Determine the (X, Y) coordinate at the center of the cell enclosing the given text.  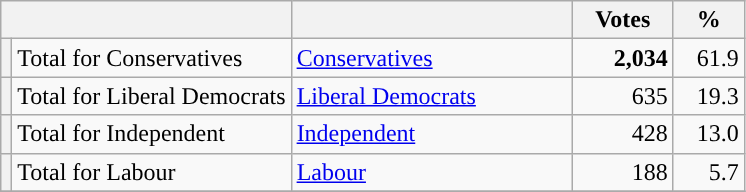
428 (622, 134)
Total for Labour (152, 172)
5.7 (708, 172)
61.9 (708, 58)
Liberal Democrats (432, 96)
19.3 (708, 96)
635 (622, 96)
2,034 (622, 58)
% (708, 20)
Votes (622, 20)
Independent (432, 134)
13.0 (708, 134)
Conservatives (432, 58)
Total for Independent (152, 134)
188 (622, 172)
Total for Conservatives (152, 58)
Total for Liberal Democrats (152, 96)
Labour (432, 172)
